Search for the cell housing the specified text and yield its (x, y) center coordinate. 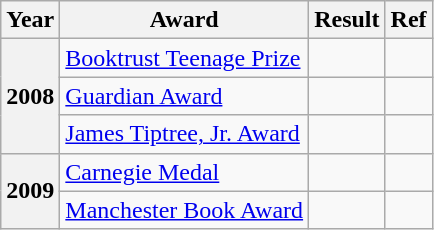
Carnegie Medal (184, 172)
Ref (408, 20)
Year (30, 20)
James Tiptree, Jr. Award (184, 134)
Guardian Award (184, 96)
Manchester Book Award (184, 210)
Result (347, 20)
2009 (30, 191)
Booktrust Teenage Prize (184, 58)
2008 (30, 96)
Award (184, 20)
